Capture the cell that displays the provided text and extract its [X, Y] central coordinate. 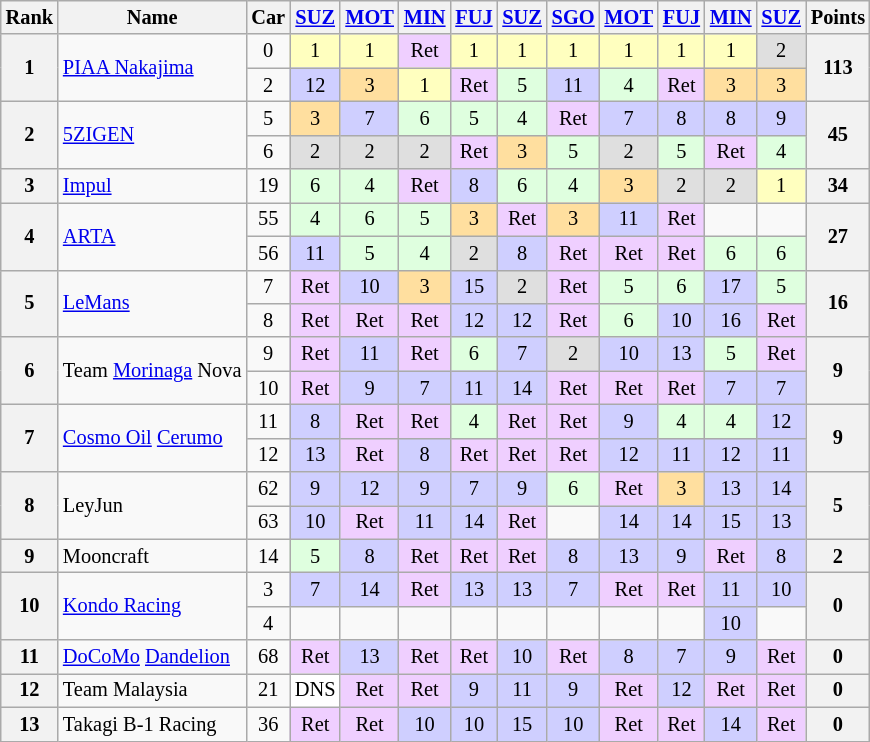
63 [268, 522]
DNS [315, 690]
Car [268, 17]
Rank [30, 17]
113 [838, 68]
Kondo Racing [152, 606]
Cosmo Oil Cerumo [152, 438]
Name [152, 17]
SGO [574, 17]
62 [268, 489]
Team Malaysia [152, 690]
Takagi B-1 Racing [152, 724]
36 [268, 724]
LeMans [152, 304]
19 [268, 186]
LeyJun [152, 506]
68 [268, 657]
Impul [152, 186]
PIAA Nakajima [152, 68]
DoCoMo Dandelion [152, 657]
56 [268, 253]
17 [731, 287]
55 [268, 219]
34 [838, 186]
27 [838, 236]
45 [838, 134]
21 [268, 690]
Points [838, 17]
Team Morinaga Nova [152, 370]
ARTA [152, 236]
5ZIGEN [152, 134]
Mooncraft [152, 556]
